Capture the cell that displays the provided text and extract its (X, Y) central coordinate. 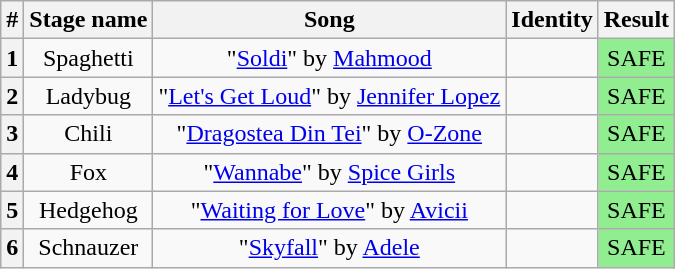
"Soldi" by Mahmood (330, 58)
Identity (552, 20)
Schnauzer (88, 248)
Ladybug (88, 96)
6 (12, 248)
Spaghetti (88, 58)
Hedgehog (88, 210)
"Dragostea Din Tei" by O-Zone (330, 134)
Song (330, 20)
Result (636, 20)
1 (12, 58)
Fox (88, 172)
"Wannabe" by Spice Girls (330, 172)
"Waiting for Love" by Avicii (330, 210)
"Let's Get Loud" by Jennifer Lopez (330, 96)
Stage name (88, 20)
"Skyfall" by Adele (330, 248)
4 (12, 172)
5 (12, 210)
# (12, 20)
2 (12, 96)
3 (12, 134)
Chili (88, 134)
